Identify which cell holds the provided text, then report its (x, y) central coordinate. 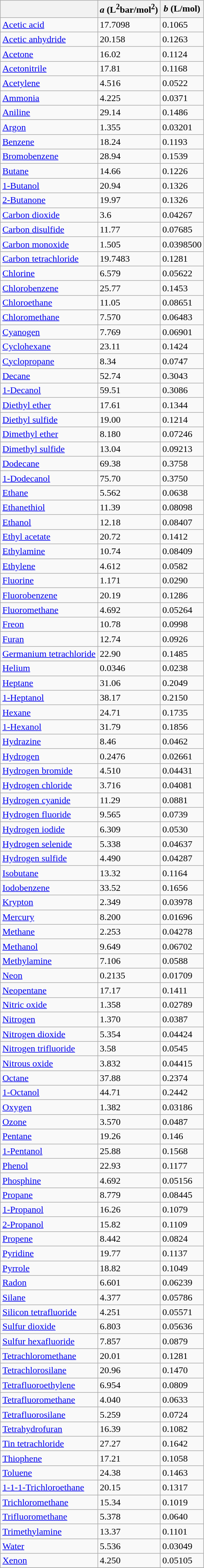
0.1226 (182, 171)
69.38 (129, 463)
0.1058 (182, 1458)
0.04081 (182, 786)
Tetrafluoroethylene (49, 1385)
0.1193 (182, 142)
Pyrrole (49, 1268)
1.370 (129, 1020)
0.08651 (182, 302)
0.1263 (182, 39)
4.250 (129, 1561)
Chlorobenzene (49, 288)
0.09213 (182, 449)
0.1137 (182, 1254)
10.78 (129, 625)
Oxygen (49, 1107)
3.58 (129, 1049)
Thiophene (49, 1458)
Cyclohexane (49, 347)
22.90 (129, 654)
37.88 (129, 1078)
Diethyl ether (49, 405)
0.04415 (182, 1063)
33.52 (129, 888)
Fluorobenzene (49, 595)
0.0633 (182, 1400)
17.81 (129, 68)
1-Octanol (49, 1093)
0.07685 (182, 229)
Dodecane (49, 463)
2-Propanol (49, 1224)
0.1735 (182, 712)
Aniline (49, 113)
0.0739 (182, 815)
0.08407 (182, 522)
59.51 (129, 390)
0.04278 (182, 932)
Sulfur hexafluoride (49, 1341)
1-Decanol (49, 390)
Heptane (49, 683)
0.1124 (182, 54)
31.06 (129, 683)
Cyclopropane (49, 361)
Tetrahydrofuran (49, 1429)
8.442 (129, 1239)
25.77 (129, 288)
0.1109 (182, 1224)
0.03186 (182, 1107)
Chloroethane (49, 302)
14.66 (129, 171)
0.1642 (182, 1443)
Dimethyl ether (49, 434)
1.358 (129, 1005)
Hydrogen fluoride (49, 815)
20.158 (129, 39)
Hexane (49, 712)
0.03049 (182, 1546)
1.382 (129, 1107)
Iodobenzene (49, 888)
0.08445 (182, 1195)
7.769 (129, 332)
6.579 (129, 273)
0.1164 (182, 873)
Isobutane (49, 873)
0.1486 (182, 113)
15.82 (129, 1224)
2-Butanone (49, 200)
38.17 (129, 698)
0.1317 (182, 1488)
0.03201 (182, 127)
Hydrogen cyanide (49, 800)
17.21 (129, 1458)
Carbon monoxide (49, 244)
Pentane (49, 1136)
4.251 (129, 1312)
19.7483 (129, 259)
6.601 (129, 1283)
0.3758 (182, 463)
Methane (49, 932)
4.612 (129, 566)
0.1453 (182, 288)
4.510 (129, 771)
Octane (49, 1078)
8.34 (129, 361)
0.2049 (182, 683)
0.2476 (129, 756)
Nitrogen trifluoride (49, 1049)
0.04267 (182, 215)
Ethanethiol (49, 507)
Hydrogen (49, 756)
0.146 (182, 1136)
5.354 (129, 1034)
6.803 (129, 1327)
0.2150 (182, 698)
Hydrazine (49, 741)
11.39 (129, 507)
Nitrogen (49, 1020)
Methanol (49, 946)
0.1463 (182, 1473)
15.34 (129, 1502)
Water (49, 1546)
20.19 (129, 595)
Fluoromethane (49, 610)
13.04 (129, 449)
0.2135 (129, 975)
3.570 (129, 1122)
Chloromethane (49, 317)
Nitric oxide (49, 1005)
2.253 (129, 932)
0.1656 (182, 888)
0.01709 (182, 975)
0.04287 (182, 859)
0.03978 (182, 902)
0.1177 (182, 1166)
b (L/mol) (182, 9)
Ethyl acetate (49, 537)
Phenol (49, 1166)
0.05786 (182, 1297)
19.00 (129, 420)
Acetonitrile (49, 68)
0.1049 (182, 1268)
Acetic acid (49, 25)
0.0588 (182, 961)
0.08098 (182, 507)
Propane (49, 1195)
Tetrachloromethane (49, 1356)
4.516 (129, 83)
52.74 (129, 376)
Fluorine (49, 581)
0.3750 (182, 478)
Benzene (49, 142)
Hydrogen bromide (49, 771)
1.505 (129, 244)
0.06702 (182, 946)
0.1412 (182, 537)
22.93 (129, 1166)
Silane (49, 1297)
17.17 (129, 990)
Sulfur dioxide (49, 1327)
Cyanogen (49, 332)
8.200 (129, 917)
Ozone (49, 1122)
0.0462 (182, 741)
0.0926 (182, 639)
0.1568 (182, 1151)
0.1065 (182, 25)
Hydrogen chloride (49, 786)
0.2374 (182, 1078)
0.0747 (182, 361)
28.94 (129, 156)
3.832 (129, 1063)
Nitrous oxide (49, 1063)
0.1485 (182, 654)
Tin tetrachloride (49, 1443)
0.04431 (182, 771)
0.0522 (182, 83)
4.490 (129, 859)
16.02 (129, 54)
0.04637 (182, 844)
0.05105 (182, 1561)
8.779 (129, 1195)
18.24 (129, 142)
Tetrafluoromethane (49, 1400)
1-Pentanol (49, 1151)
18.82 (129, 1268)
Toluene (49, 1473)
4.225 (129, 98)
31.79 (129, 727)
1-1-1-Trichloroethane (49, 1488)
Ethanol (49, 522)
Pyridine (49, 1254)
Helium (49, 668)
Ethylamine (49, 551)
3.716 (129, 786)
0.1539 (182, 156)
0.0371 (182, 98)
Neon (49, 975)
Ethylene (49, 566)
Nitrogen dioxide (49, 1034)
0.0346 (129, 668)
0.0238 (182, 668)
5.338 (129, 844)
44.71 (129, 1093)
0.0998 (182, 625)
23.11 (129, 347)
16.39 (129, 1429)
Silicon tetrafluoride (49, 1312)
0.05264 (182, 610)
0.05622 (182, 273)
4.040 (129, 1400)
Xenon (49, 1561)
Carbon dioxide (49, 215)
8.180 (129, 434)
20.15 (129, 1488)
0.01696 (182, 917)
6.954 (129, 1385)
20.72 (129, 537)
9.565 (129, 815)
1.171 (129, 581)
Krypton (49, 902)
19.26 (129, 1136)
0.2442 (182, 1093)
0.05156 (182, 1180)
Neopentane (49, 990)
6.309 (129, 829)
Freon (49, 625)
0.0530 (182, 829)
20.01 (129, 1356)
0.1286 (182, 595)
0.0582 (182, 566)
Carbon tetrachloride (49, 259)
7.857 (129, 1341)
Ammonia (49, 98)
0.0387 (182, 1020)
Carbon disulfide (49, 229)
1-Heptanol (49, 698)
0.1856 (182, 727)
0.04424 (182, 1034)
Phosphine (49, 1180)
0.1082 (182, 1429)
Acetic anhydride (49, 39)
5.562 (129, 493)
0.0487 (182, 1122)
0.0879 (182, 1341)
0.1424 (182, 347)
8.46 (129, 741)
0.3086 (182, 390)
75.70 (129, 478)
11.05 (129, 302)
19.77 (129, 1254)
Hydrogen sulfide (49, 859)
0.1214 (182, 420)
Chlorine (49, 273)
Tetrachlorosilane (49, 1370)
Acetone (49, 54)
17.61 (129, 405)
Butane (49, 171)
11.77 (129, 229)
0.05636 (182, 1327)
1-Hexanol (49, 727)
13.37 (129, 1531)
0.0724 (182, 1414)
2.349 (129, 902)
1-Butanol (49, 186)
12.18 (129, 522)
29.14 (129, 113)
0.3043 (182, 376)
24.38 (129, 1473)
Dimethyl sulfide (49, 449)
Propene (49, 1239)
0.06483 (182, 317)
27.27 (129, 1443)
0.1079 (182, 1209)
1-Dodecanol (49, 478)
0.0545 (182, 1049)
Diethyl sulfide (49, 420)
Methylamine (49, 961)
1-Propanol (49, 1209)
5.259 (129, 1414)
Hydrogen selenide (49, 844)
0.1344 (182, 405)
10.74 (129, 551)
Trifluoromethane (49, 1517)
0.0398500 (182, 244)
0.02661 (182, 756)
0.1411 (182, 990)
Mercury (49, 917)
Acetylene (49, 83)
7.106 (129, 961)
1.355 (129, 127)
0.0290 (182, 581)
7.570 (129, 317)
5.536 (129, 1546)
Bromobenzene (49, 156)
0.0824 (182, 1239)
11.29 (129, 800)
0.1101 (182, 1531)
0.06901 (182, 332)
20.96 (129, 1370)
19.97 (129, 200)
Germanium tetrachloride (49, 654)
0.0809 (182, 1385)
Trimethylamine (49, 1531)
3.6 (129, 215)
5.378 (129, 1517)
4.377 (129, 1297)
20.94 (129, 186)
0.08409 (182, 551)
0.0638 (182, 493)
0.1168 (182, 68)
12.74 (129, 639)
Tetrafluorosilane (49, 1414)
a (L2bar/mol2) (129, 9)
0.05571 (182, 1312)
13.32 (129, 873)
17.7098 (129, 25)
Ethane (49, 493)
Hydrogen iodide (49, 829)
0.0881 (182, 800)
0.0640 (182, 1517)
Argon (49, 127)
Decane (49, 376)
0.06239 (182, 1283)
25.88 (129, 1151)
Radon (49, 1283)
0.07246 (182, 434)
9.649 (129, 946)
Furan (49, 639)
24.71 (129, 712)
0.1470 (182, 1370)
Trichloromethane (49, 1502)
0.02789 (182, 1005)
0.1019 (182, 1502)
16.26 (129, 1209)
